For the text-containing cell, return its midpoint in (X, Y) coordinate format. 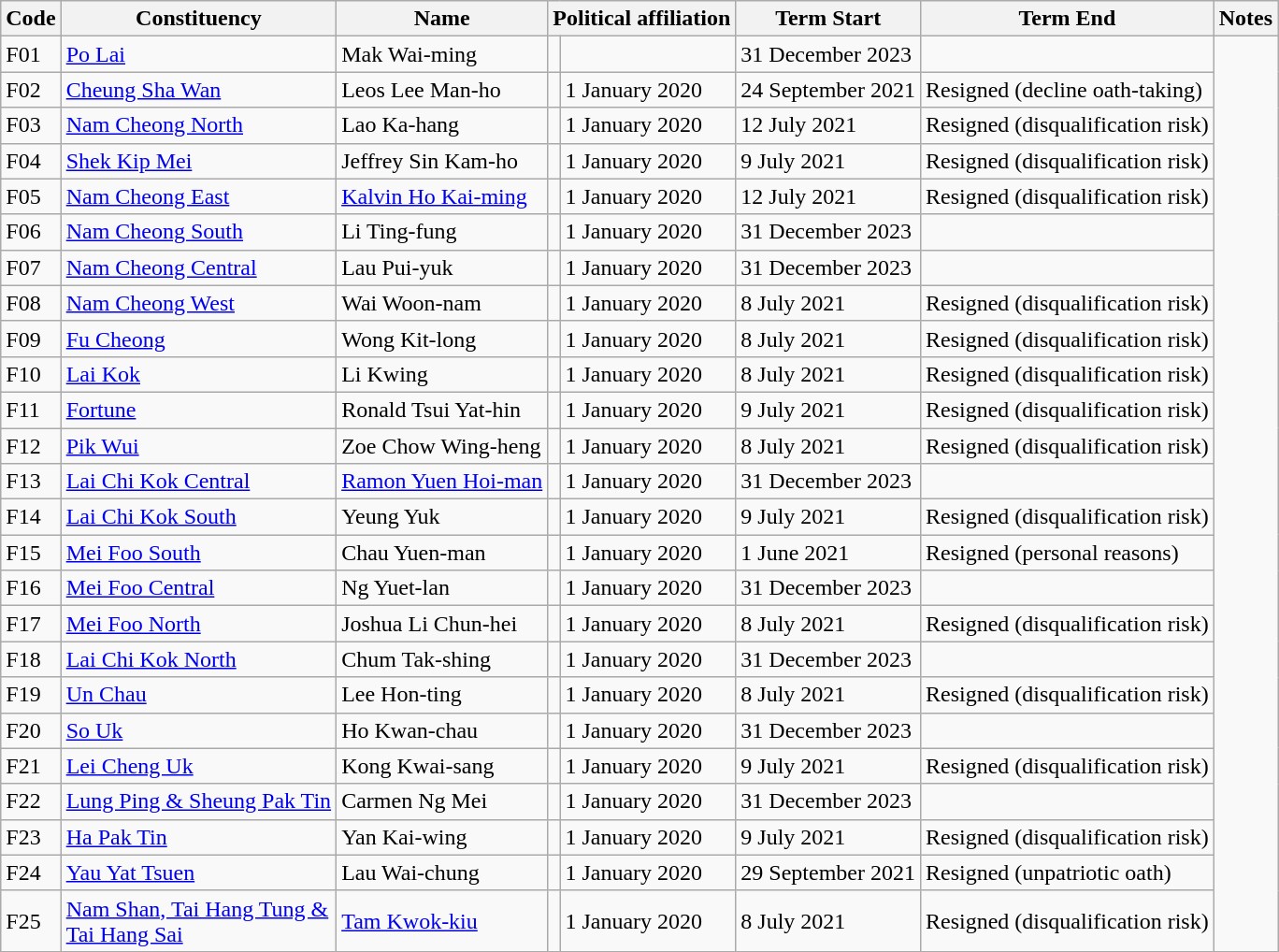
F16 (31, 588)
F19 (31, 695)
F10 (31, 374)
Yau Yat Tsuen (198, 873)
Ng Yuet-lan (442, 588)
Nam Cheong Central (198, 267)
Tam Kwok-kiu (442, 920)
Mei Foo North (198, 624)
So Uk (198, 730)
Lau Wai-chung (442, 873)
Ha Pak Tin (198, 837)
F21 (31, 766)
F17 (31, 624)
Ronald Tsui Yat-hin (442, 410)
Constituency (198, 19)
Lau Pui-yuk (442, 267)
Wong Kit-long (442, 339)
F09 (31, 339)
F25 (31, 920)
Ho Kwan-chau (442, 730)
Notes (1245, 19)
Pik Wui (198, 446)
F12 (31, 446)
Resigned (unpatriotic oath) (1068, 873)
F02 (31, 90)
Li Ting-fung (442, 232)
Political affiliation (641, 19)
Fortune (198, 410)
F14 (31, 517)
Li Kwing (442, 374)
F01 (31, 54)
Wai Woon-nam (442, 303)
Lai Chi Kok North (198, 659)
Mak Wai-ming (442, 54)
Chau Yuen-man (442, 553)
Po Lai (198, 54)
Nam Cheong West (198, 303)
F08 (31, 303)
F18 (31, 659)
F22 (31, 801)
Nam Cheong North (198, 125)
Joshua Li Chun-hei (442, 624)
Mei Foo Central (198, 588)
Name (442, 19)
Zoe Chow Wing-heng (442, 446)
Kalvin Ho Kai-ming (442, 196)
24 September 2021 (828, 90)
Mei Foo South (198, 553)
29 September 2021 (828, 873)
F11 (31, 410)
F04 (31, 161)
Fu Cheong (198, 339)
F13 (31, 482)
F07 (31, 267)
Un Chau (198, 695)
Resigned (decline oath-taking) (1068, 90)
Kong Kwai-sang (442, 766)
Yan Kai-wing (442, 837)
Yeung Yuk (442, 517)
Term End (1068, 19)
F15 (31, 553)
Lao Ka-hang (442, 125)
Nam Cheong East (198, 196)
Lai Kok (198, 374)
Code (31, 19)
F23 (31, 837)
Nam Cheong South (198, 232)
Lee Hon-ting (442, 695)
Nam Shan, Tai Hang Tung &Tai Hang Sai (198, 920)
Carmen Ng Mei (442, 801)
F03 (31, 125)
Leos Lee Man-ho (442, 90)
Chum Tak-shing (442, 659)
Shek Kip Mei (198, 161)
Lai Chi Kok South (198, 517)
F20 (31, 730)
Lung Ping & Sheung Pak Tin (198, 801)
Cheung Sha Wan (198, 90)
Ramon Yuen Hoi-man (442, 482)
F24 (31, 873)
Resigned (personal reasons) (1068, 553)
Lai Chi Kok Central (198, 482)
F06 (31, 232)
F05 (31, 196)
Lei Cheng Uk (198, 766)
Term Start (828, 19)
Jeffrey Sin Kam-ho (442, 161)
1 June 2021 (828, 553)
